Search for the cell housing the specified text and yield its (x, y) center coordinate. 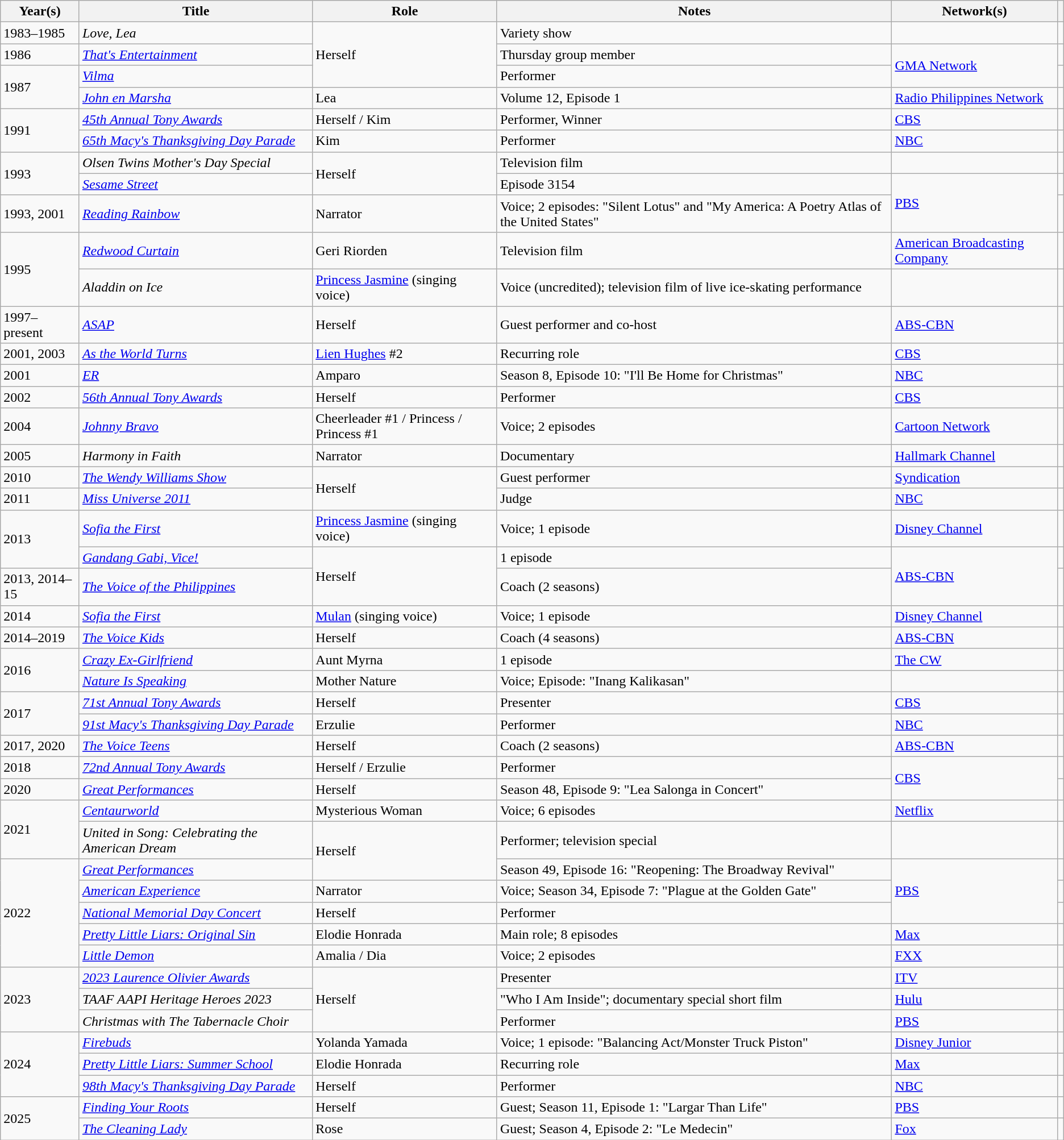
Role (405, 11)
2014–2019 (40, 638)
Aladdin on Ice (196, 288)
Kim (405, 141)
American Experience (196, 891)
Episode 3154 (695, 184)
Christmas with The Tabernacle Choir (196, 1021)
71st Annual Tony Awards (196, 702)
The Wendy Williams Show (196, 477)
Voice; 6 episodes (695, 811)
Season 48, Episode 9: "Lea Salonga in Concert" (695, 789)
"Who I Am Inside"; documentary special short film (695, 999)
Notes (695, 11)
72nd Annual Tony Awards (196, 768)
1995 (40, 269)
1987 (40, 87)
2013 (40, 539)
Mulan (singing voice) (405, 616)
Season 8, Episode 10: "I'll Be Home for Christmas" (695, 376)
The Voice of the Philippines (196, 586)
Finding Your Roots (196, 1108)
That's Entertainment (196, 55)
Nature Is Speaking (196, 681)
ASAP (196, 324)
2023 Laurence Olivier Awards (196, 977)
2002 (40, 397)
2005 (40, 456)
Erzulie (405, 725)
Variety show (695, 33)
Mysterious Woman (405, 811)
Voice; 2 episodes: "Silent Lotus" and "My America: A Poetry Atlas of the United States" (695, 214)
Cheerleader #1 / Princess / Princess #1 (405, 426)
The Voice Kids (196, 638)
ITV (974, 977)
Amalia / Dia (405, 956)
2016 (40, 670)
2001, 2003 (40, 354)
TAAF AAPI Heritage Heroes 2023 (196, 999)
The Cleaning Lady (196, 1129)
Season 49, Episode 16: "Reopening: The Broadway Revival" (695, 869)
65th Macy's Thanksgiving Day Parade (196, 141)
Hallmark Channel (974, 456)
Guest; Season 4, Episode 2: "Le Medecin" (695, 1129)
Radio Philippines Network (974, 98)
2017, 2020 (40, 746)
Voice; Episode: "Inang Kalikasan" (695, 681)
2010 (40, 477)
The CW (974, 659)
2013, 2014–15 (40, 586)
2021 (40, 830)
Syndication (974, 477)
Guest performer (695, 477)
2022 (40, 913)
1983–1985 (40, 33)
Volume 12, Episode 1 (695, 98)
1986 (40, 55)
Network(s) (974, 11)
Cartoon Network (974, 426)
2011 (40, 499)
1991 (40, 130)
2001 (40, 376)
Pretty Little Liars: Original Sin (196, 934)
Harmony in Faith (196, 456)
45th Annual Tony Awards (196, 119)
Title (196, 11)
Centaurworld (196, 811)
2023 (40, 999)
Johnny Bravo (196, 426)
Firebuds (196, 1042)
2024 (40, 1064)
2025 (40, 1118)
1993, 2001 (40, 214)
Guest performer and co-host (695, 324)
United in Song: Celebrating the American Dream (196, 840)
Mother Nature (405, 681)
Olsen Twins Mother's Day Special (196, 163)
1993 (40, 173)
Documentary (695, 456)
Little Demon (196, 956)
Amparo (405, 376)
Year(s) (40, 11)
Crazy Ex-Girlfriend (196, 659)
Yolanda Yamada (405, 1042)
National Memorial Day Concert (196, 913)
Fox (974, 1129)
Performer, Winner (695, 119)
Geri Riorden (405, 250)
Reading Rainbow (196, 214)
Aunt Myrna (405, 659)
John en Marsha (196, 98)
Redwood Curtain (196, 250)
1997–present (40, 324)
Voice (uncredited); television film of live ice-skating performance (695, 288)
ER (196, 376)
2018 (40, 768)
98th Macy's Thanksgiving Day Parade (196, 1086)
Gandang Gabi, Vice! (196, 557)
56th Annual Tony Awards (196, 397)
Disney Junior (974, 1042)
Voice; Season 34, Episode 7: "Plague at the Golden Gate" (695, 891)
Guest; Season 11, Episode 1: "Largar Than Life" (695, 1108)
Lien Hughes #2 (405, 354)
Sesame Street (196, 184)
Netflix (974, 811)
As the World Turns (196, 354)
The Voice Teens (196, 746)
Miss Universe 2011 (196, 499)
Voice; 1 episode: "Balancing Act/Monster Truck Piston" (695, 1042)
Main role; 8 episodes (695, 934)
American Broadcasting Company (974, 250)
2014 (40, 616)
GMA Network (974, 65)
Vilma (196, 76)
Lea (405, 98)
91st Macy's Thanksgiving Day Parade (196, 725)
Pretty Little Liars: Summer School (196, 1064)
Thursday group member (695, 55)
Performer; television special (695, 840)
Herself / Kim (405, 119)
FXX (974, 956)
2020 (40, 789)
Love, Lea (196, 33)
Coach (4 seasons) (695, 638)
2017 (40, 713)
Hulu (974, 999)
Rose (405, 1129)
Judge (695, 499)
2004 (40, 426)
Herself / Erzulie (405, 768)
